Capture the cell that displays the provided text and extract its (X, Y) central coordinate. 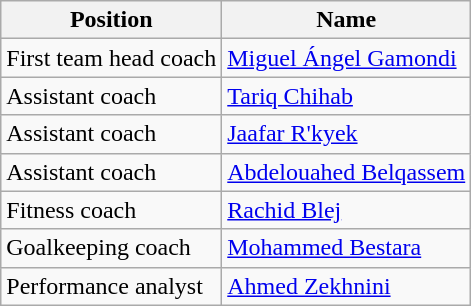
Goalkeeping coach (112, 248)
Tariq Chihab (346, 96)
Name (346, 20)
First team head coach (112, 58)
Fitness coach (112, 210)
Rachid Blej (346, 210)
Jaafar R'kyek (346, 134)
Performance analyst (112, 286)
Position (112, 20)
Abdelouahed Belqassem (346, 172)
Mohammed Bestara (346, 248)
Miguel Ángel Gamondi (346, 58)
Ahmed Zekhnini (346, 286)
